Return (X, Y) of the center of cell containing provided text 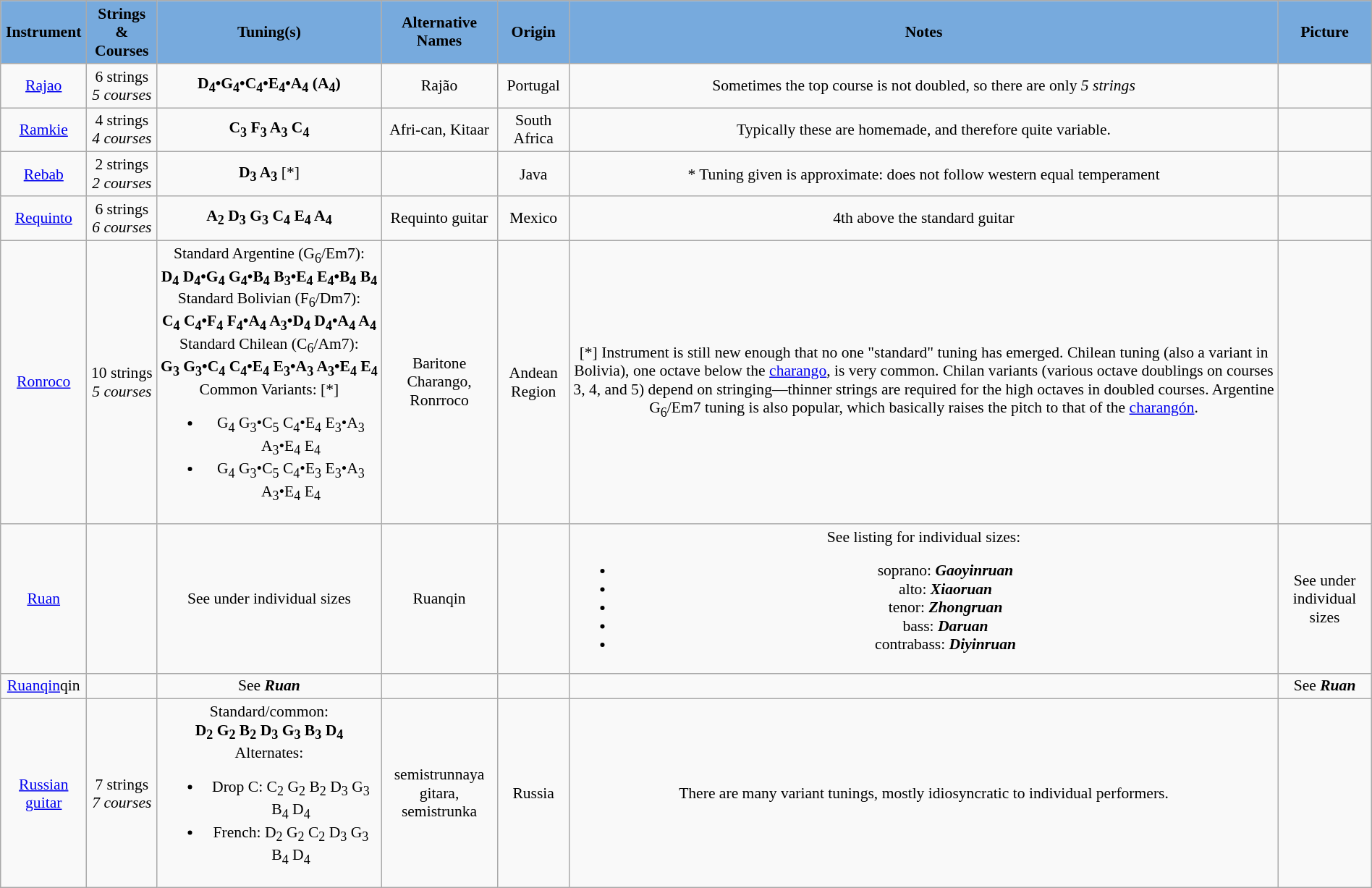
* Tuning given is approximate: does not follow western equal temperament (923, 174)
Portugal (533, 85)
6 strings6 courses (122, 219)
Typically these are homemade, and therefore quite variable. (923, 129)
Sometimes the top course is not doubled, so there are only 5 strings (923, 85)
Ruanqin (439, 599)
Russia (533, 793)
Tuning(s) (269, 32)
Ramkie (43, 129)
Ruanqinqin (43, 686)
C3 F3 A3 C4 (269, 129)
Alternative Names (439, 32)
South Africa (533, 129)
Instrument (43, 32)
Ruan (43, 599)
2 strings2 courses (122, 174)
Java (533, 174)
Rajao (43, 85)
Mexico (533, 219)
Origin (533, 32)
Afri-can, Kitaar (439, 129)
Russian guitar (43, 793)
4 strings4 courses (122, 129)
Notes (923, 32)
semistrunnaya gitara, semistrunka (439, 793)
Requinto guitar (439, 219)
See listing for individual sizes:soprano: Gaoyinruanalto: Xiaoruantenor: Zhongruanbass: Daruancontrabass: Diyinruan (923, 599)
Andean Region (533, 382)
10 strings5 courses (122, 382)
Rajão (439, 85)
6 strings5 courses (122, 85)
Rebab (43, 174)
There are many variant tunings, mostly idiosyncratic to individual performers. (923, 793)
Ronroco (43, 382)
A2 D3 G3 C4 E4 A4 (269, 219)
Standard/common:D2 G2 B2 D3 G3 B3 D4Alternates:Drop C: C2 G2 B2 D3 G3 B4 D4French: D2 G2 C2 D3 G3 B4 D4 (269, 793)
4th above the standard guitar (923, 219)
7 strings7 courses (122, 793)
Requinto (43, 219)
Baritone Charango,Ronrroco (439, 382)
D4•G4•C4•E4•A4 (A4) (269, 85)
Strings & Courses (122, 32)
D3 A3 [*] (269, 174)
Picture (1324, 32)
